Pinpoint the cell where the given text exists, returning its (x, y) midpoint coordinate. 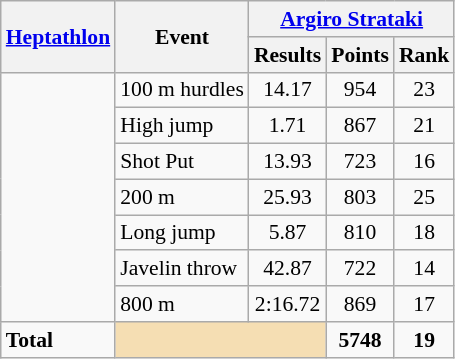
Long jump (182, 233)
13.93 (288, 162)
5.87 (288, 233)
810 (360, 233)
16 (424, 162)
867 (360, 126)
1.71 (288, 126)
Javelin throw (182, 269)
Points (360, 55)
803 (360, 197)
Shot Put (182, 162)
800 m (182, 304)
Total (58, 340)
14.17 (288, 90)
2:16.72 (288, 304)
25 (424, 197)
42.87 (288, 269)
722 (360, 269)
100 m hurdles (182, 90)
Rank (424, 55)
Heptathlon (58, 36)
18 (424, 233)
Argiro Strataki (352, 19)
23 (424, 90)
869 (360, 304)
Results (288, 55)
723 (360, 162)
High jump (182, 126)
5748 (360, 340)
954 (360, 90)
21 (424, 126)
25.93 (288, 197)
Event (182, 36)
200 m (182, 197)
19 (424, 340)
17 (424, 304)
14 (424, 269)
